Capture the cell that displays the provided text and extract its [X, Y] central coordinate. 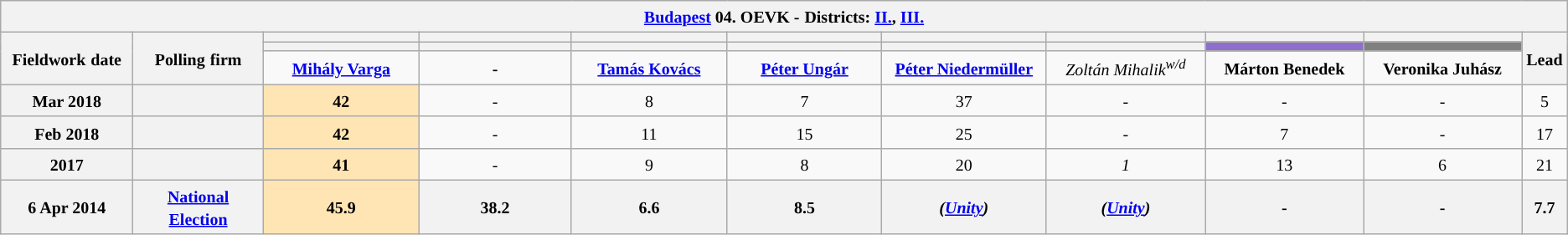
9 [649, 164]
Márton Benedek [1284, 68]
Tamás Kovács [649, 68]
6 Apr 2014 [67, 207]
2017 [67, 164]
11 [649, 132]
National Election [198, 207]
Mar 2018 [67, 100]
45.9 [341, 207]
Péter Ungár [804, 68]
Lead [1545, 59]
13 [1284, 164]
7.7 [1545, 207]
6 [1442, 164]
Polling firm [198, 59]
Fieldwork date [67, 59]
Veronika Juhász [1442, 68]
Feb 2018 [67, 132]
38.2 [494, 207]
1 [1126, 164]
25 [964, 132]
21 [1545, 164]
Péter Niedermüller [964, 68]
Zoltán Mihalikw/d [1126, 68]
15 [804, 132]
41 [341, 164]
20 [964, 164]
Mihály Varga [341, 68]
Budapest 04. OEVK - Districts: II., III. [784, 17]
17 [1545, 132]
6.6 [649, 207]
5 [1545, 100]
8.5 [804, 207]
37 [964, 100]
